From the cell containing the given text, extract its center point as (X, Y) coordinate. 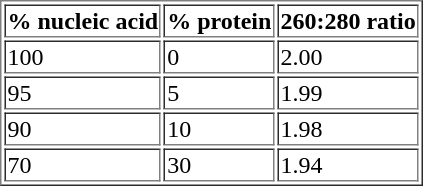
1.94 (348, 164)
90 (82, 128)
70 (82, 164)
30 (219, 164)
10 (219, 128)
95 (82, 92)
2.00 (348, 56)
1.99 (348, 92)
% protein (219, 20)
5 (219, 92)
260:280 ratio (348, 20)
100 (82, 56)
% nucleic acid (82, 20)
0 (219, 56)
1.98 (348, 128)
